From the cell containing the given text, extract its center point as (X, Y) coordinate. 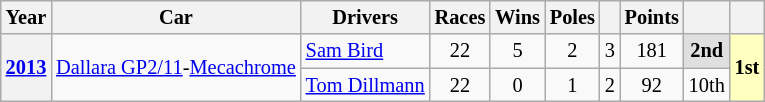
Poles (572, 17)
1 (572, 85)
Wins (518, 17)
Points (652, 17)
1st (748, 68)
Sam Bird (366, 51)
5 (518, 51)
Car (176, 17)
2nd (707, 51)
2013 (26, 68)
Year (26, 17)
Dallara GP2/11-Mecachrome (176, 68)
181 (652, 51)
Races (460, 17)
3 (610, 51)
0 (518, 85)
10th (707, 85)
Drivers (366, 17)
92 (652, 85)
Tom Dillmann (366, 85)
